Output the [x, y] coordinate of the center of the cell containing the given text.  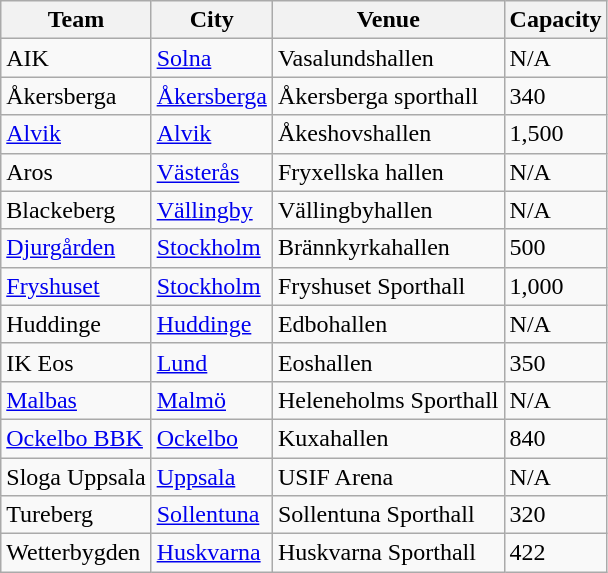
320 [556, 515]
Malmö [212, 400]
Ockelbo [212, 438]
340 [556, 96]
Solna [212, 58]
Sollentuna Sporthall [388, 515]
Tureberg [76, 515]
USIF Arena [388, 477]
City [212, 20]
Huskvarna Sporthall [388, 553]
Brännkyrkahallen [388, 248]
1,000 [556, 286]
Åkersberga sporthall [388, 96]
1,500 [556, 134]
Edbohallen [388, 324]
Wetterbygden [76, 553]
Huskvarna [212, 553]
500 [556, 248]
Uppsala [212, 477]
Malbas [76, 400]
422 [556, 553]
Vasalundshallen [388, 58]
Blackeberg [76, 210]
Eoshallen [388, 362]
Fryshuset Sporthall [388, 286]
Vällingbyhallen [388, 210]
Åkeshovshallen [388, 134]
840 [556, 438]
IK Eos [76, 362]
Sollentuna [212, 515]
350 [556, 362]
Västerås [212, 172]
Capacity [556, 20]
Sloga Uppsala [76, 477]
Aros [76, 172]
Fryshuset [76, 286]
Djurgården [76, 248]
Lund [212, 362]
Team [76, 20]
Fryxellska hallen [388, 172]
Vällingby [212, 210]
Ockelbo BBK [76, 438]
AIK [76, 58]
Heleneholms Sporthall [388, 400]
Venue [388, 20]
Kuxahallen [388, 438]
